Pinpoint the cell where the given text exists, returning its [X, Y] midpoint coordinate. 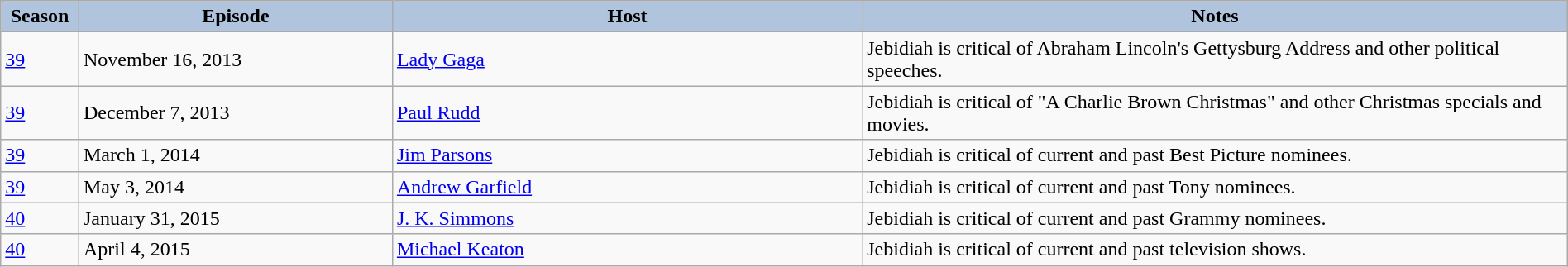
Andrew Garfield [627, 187]
December 7, 2013 [235, 112]
January 31, 2015 [235, 218]
May 3, 2014 [235, 187]
Jebidiah is critical of current and past Grammy nominees. [1216, 218]
Jim Parsons [627, 155]
Michael Keaton [627, 250]
March 1, 2014 [235, 155]
November 16, 2013 [235, 60]
Jebidiah is critical of current and past television shows. [1216, 250]
April 4, 2015 [235, 250]
Paul Rudd [627, 112]
Jebidiah is critical of "A Charlie Brown Christmas" and other Christmas specials and movies. [1216, 112]
Host [627, 17]
Notes [1216, 17]
Lady Gaga [627, 60]
Season [40, 17]
Jebidiah is critical of Abraham Lincoln's Gettysburg Address and other political speeches. [1216, 60]
Jebidiah is critical of current and past Tony nominees. [1216, 187]
Jebidiah is critical of current and past Best Picture nominees. [1216, 155]
Episode [235, 17]
J. K. Simmons [627, 218]
